From the cell containing the given text, extract its center point as (X, Y) coordinate. 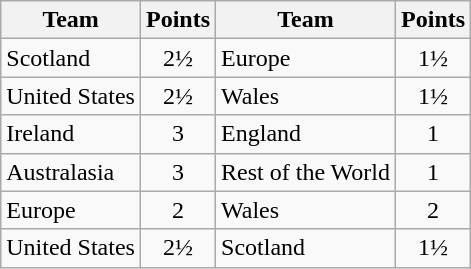
Rest of the World (306, 172)
England (306, 134)
Ireland (71, 134)
Australasia (71, 172)
